Extract the (X, Y) coordinate from the center of the cell holding the provided text.  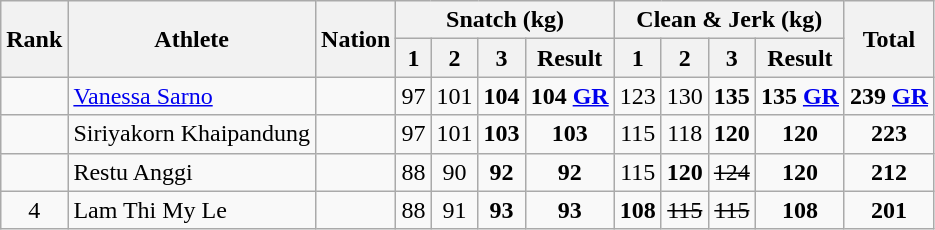
90 (454, 172)
Siriyakorn Khaipandung (192, 134)
Lam Thi My Le (192, 210)
135 (732, 96)
118 (684, 134)
123 (638, 96)
104 GR (570, 96)
223 (888, 134)
212 (888, 172)
124 (732, 172)
4 (34, 210)
91 (454, 210)
Clean & Jerk (kg) (729, 20)
Rank (34, 39)
Restu Anggi (192, 172)
239 GR (888, 96)
201 (888, 210)
104 (502, 96)
130 (684, 96)
135 GR (800, 96)
Vanessa Sarno (192, 96)
Nation (356, 39)
Athlete (192, 39)
Snatch (kg) (505, 20)
Total (888, 39)
